Extract the [x, y] coordinate from the center of the cell holding the provided text.  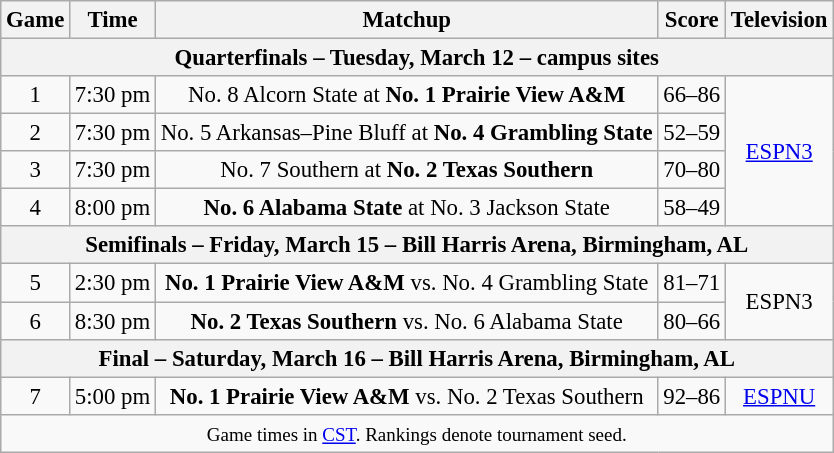
8:30 pm [113, 321]
5:00 pm [113, 396]
Game [36, 20]
70–80 [692, 170]
Time [113, 20]
7 [36, 396]
8:00 pm [113, 208]
2 [36, 133]
1 [36, 95]
Score [692, 20]
Matchup [406, 20]
Quarterfinals – Tuesday, March 12 – campus sites [417, 58]
6 [36, 321]
81–71 [692, 283]
66–86 [692, 95]
Game times in CST. Rankings denote tournament seed. [417, 433]
No. 5 Arkansas–Pine Bluff at No. 4 Grambling State [406, 133]
80–66 [692, 321]
No. 6 Alabama State at No. 3 Jackson State [406, 208]
58–49 [692, 208]
4 [36, 208]
52–59 [692, 133]
No. 1 Prairie View A&M vs. No. 4 Grambling State [406, 283]
ESPNU [780, 396]
No. 7 Southern at No. 2 Texas Southern [406, 170]
92–86 [692, 396]
No. 1 Prairie View A&M vs. No. 2 Texas Southern [406, 396]
Final – Saturday, March 16 – Bill Harris Arena, Birmingham, AL [417, 358]
5 [36, 283]
No. 2 Texas Southern vs. No. 6 Alabama State [406, 321]
3 [36, 170]
Television [780, 20]
Semifinals – Friday, March 15 – Bill Harris Arena, Birmingham, AL [417, 245]
No. 8 Alcorn State at No. 1 Prairie View A&M [406, 95]
2:30 pm [113, 283]
